Provide the (x, y) coordinate of the cell's center where the given text is located.  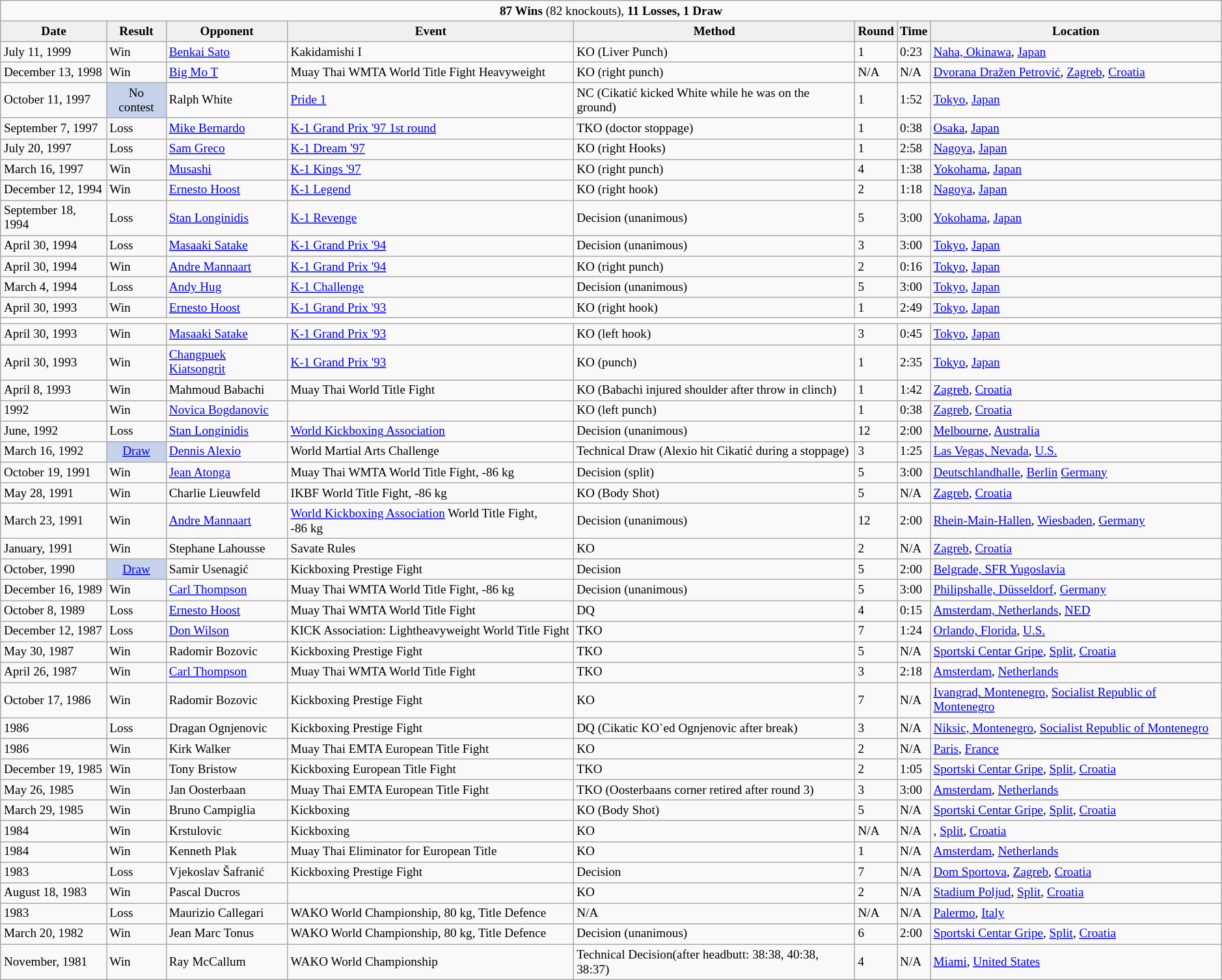
Samir Usenagić (226, 569)
0:23 (914, 52)
Melbourne, Australia (1076, 431)
Dennis Alexio (226, 452)
May 26, 1985 (53, 790)
Philipshalle, Düsseldorf, Germany (1076, 590)
Pride 1 (431, 100)
October, 1990 (53, 569)
Mike Bernardo (226, 128)
Kenneth Plak (226, 852)
March 16, 1992 (53, 452)
1:25 (914, 452)
DQ (Cikatic KO`ed Ognjenovic after break) (714, 728)
Kickboxing European Title Fight (431, 770)
October 17, 1986 (53, 700)
July 11, 1999 (53, 52)
1:42 (914, 390)
Deutschlandhalle, Berlin Germany (1076, 472)
World Martial Arts Challenge (431, 452)
World Kickboxing Association World Title Fight, -86 kg (431, 521)
Vjekoslav Šafranić (226, 873)
Naha, Okinawa, Japan (1076, 52)
0:16 (914, 267)
Musashi (226, 170)
Big Mo T (226, 73)
December 12, 1987 (53, 631)
July 20, 1997 (53, 149)
Novica Bogdanovic (226, 411)
2:35 (914, 362)
Changpuek Kiatsongrit (226, 362)
6 (876, 934)
TKO (doctor stoppage) (714, 128)
March 23, 1991 (53, 521)
September 7, 1997 (53, 128)
May 28, 1991 (53, 493)
August 18, 1983 (53, 893)
Rhein-Main-Hallen, Wiesbaden, Germany (1076, 521)
1:52 (914, 100)
Result (137, 31)
K-1 Revenge (431, 218)
KO (Liver Punch) (714, 52)
Ivangrad, Montenegro, Socialist Republic of Montenegro (1076, 700)
Krstulovic (226, 831)
Niksic, Montenegro, Socialist Republic of Montenegro (1076, 728)
June, 1992 (53, 431)
Location (1076, 31)
Technical Draw (Alexio hit Cikatić during a stoppage) (714, 452)
October 19, 1991 (53, 472)
September 18, 1994 (53, 218)
Opponent (226, 31)
Bruno Campiglia (226, 811)
Las Vegas, Nevada, U.S. (1076, 452)
April 26, 1987 (53, 672)
KICK Association: Lightheavyweight World Title Fight (431, 631)
Mahmoud Babachi (226, 390)
March 16, 1997 (53, 170)
December 12, 1994 (53, 190)
0:15 (914, 611)
Jean Atonga (226, 472)
Kirk Walker (226, 749)
March 20, 1982 (53, 934)
Miami, United States (1076, 962)
Belgrade, SFR Yugoslavia (1076, 569)
Savate Rules (431, 549)
Muay Thai Eliminator for European Title (431, 852)
Jean Marc Tonus (226, 934)
Andy Hug (226, 287)
Date (53, 31)
TKO (Oosterbaans corner retired after round 3) (714, 790)
Round (876, 31)
Amsterdam, Netherlands, NED (1076, 611)
Muay Thai WMTA World Title Fight Heavyweight (431, 73)
87 Wins (82 knockouts), 11 Losses, 1 Draw (610, 11)
Muay Thai World Title Fight (431, 390)
KO (left hook) (714, 334)
2:49 (914, 308)
Palermo, Italy (1076, 914)
October 11, 1997 (53, 100)
Don Wilson (226, 631)
November, 1981 (53, 962)
No contest (137, 100)
1:05 (914, 770)
December 16, 1989 (53, 590)
KO (left punch) (714, 411)
KO (Babachi injured shoulder after throw in clinch) (714, 390)
Benkai Sato (226, 52)
2:18 (914, 672)
Dragan Ognjenovic (226, 728)
Osaka, Japan (1076, 128)
K-1 Legend (431, 190)
1:38 (914, 170)
Stephane Lahousse (226, 549)
Dvorana Dražen Petrović, Zagreb, Croatia (1076, 73)
Decision (split) (714, 472)
December 13, 1998 (53, 73)
K-1 Dream '97 (431, 149)
, Split, Croatia (1076, 831)
December 19, 1985 (53, 770)
Kakidamishi I (431, 52)
Pascal Ducros (226, 893)
January, 1991 (53, 549)
1:24 (914, 631)
May 30, 1987 (53, 652)
Ray McCallum (226, 962)
Jan Oosterbaan (226, 790)
Maurizio Callegari (226, 914)
IKBF World Title Fight, -86 kg (431, 493)
Method (714, 31)
2:58 (914, 149)
KO (right Hooks) (714, 149)
KO (punch) (714, 362)
Charlie Lieuwfeld (226, 493)
K-1 Grand Prix '97 1st round (431, 128)
March 4, 1994 (53, 287)
K-1 Challenge (431, 287)
World Kickboxing Association (431, 431)
0:45 (914, 334)
Time (914, 31)
Technical Decision(after headbutt: 38:38, 40:38, 38:37) (714, 962)
K-1 Kings '97 (431, 170)
March 29, 1985 (53, 811)
April 8, 1993 (53, 390)
Paris, France (1076, 749)
October 8, 1989 (53, 611)
DQ (714, 611)
Dom Sportova, Zagreb, Croatia (1076, 873)
Ralph White (226, 100)
NC (Cikatić kicked White while he was on the ground) (714, 100)
WAKO World Championship (431, 962)
Stadium Poljud, Split, Croatia (1076, 893)
Sam Greco (226, 149)
1:18 (914, 190)
Tony Bristow (226, 770)
Event (431, 31)
Orlando, Florida, U.S. (1076, 631)
1992 (53, 411)
